Identify which cell holds the provided text, then report its (X, Y) central coordinate. 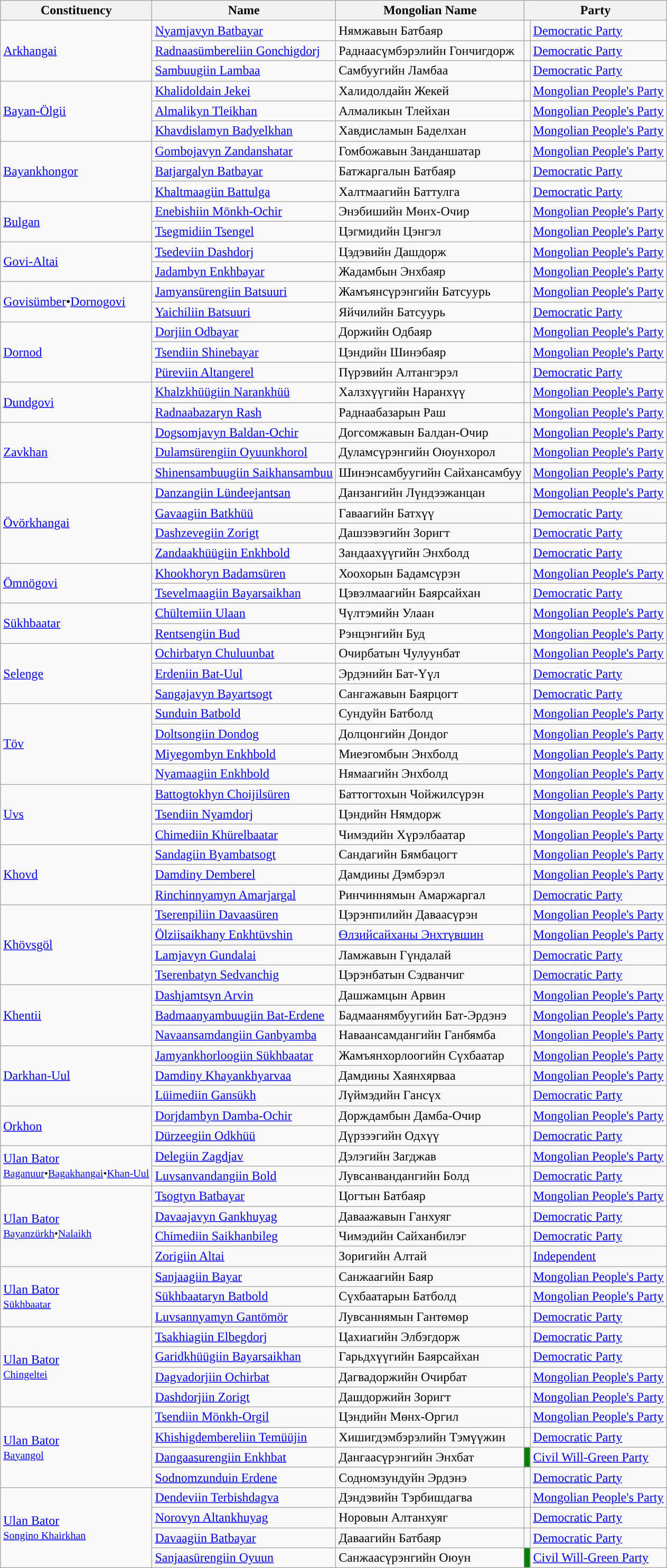
Sanjaasürengiin Oyuun (244, 1558)
Dagvadorjiin Ochirbat (244, 1377)
Gavaagiin Batkhüü (244, 513)
Khövsgöl (76, 945)
Chimediin Khürelbaatar (244, 834)
Lamjavyn Gundalai (244, 955)
Чүлтэмийн Улаан (430, 613)
Доржийн Одбаяр (430, 332)
Наваансамдангийн Ганбямба (430, 1035)
Khentii (76, 1015)
Цогтын Батбаяр (430, 1196)
Жадамбын Энхбаяр (430, 272)
Almalikyn Tleikhan (244, 111)
Даваажавын Ганхуяг (430, 1216)
Sanjaagiin Bayar (244, 1277)
Дашзэвэгийн Зоригт (430, 533)
Дашжамцын Арвин (430, 995)
Radnaabazaryn Rash (244, 412)
Delegiin Zagdjav (244, 1156)
Даваагийн Батбаяр (430, 1538)
Tsogtyn Batbayar (244, 1196)
Doltsongiin Dondog (244, 734)
Chültemiin Ulaan (244, 613)
Jamyansürengiin Batsuuri (244, 292)
Rinchinnyamyn Amarjargal (244, 895)
Battogtokhyn Choijilsüren (244, 794)
Jamyankhorloogiin Sükhbaatar (244, 1055)
Санжаасүрэнгийн Оюун (430, 1558)
Bayan-Ölgii (76, 111)
Erdeniin Bat-Uul (244, 674)
Enebishiin Mönkh-Ochir (244, 211)
Цэрэнбатын Сэдванчиг (430, 975)
Догсомжавын Балдан-Очир (430, 432)
Tsendiin Mönkh-Orgil (244, 1417)
Davaagiin Batbayar (244, 1538)
Дорждамбын Дамба-Очир (430, 1116)
Danzangiin Lündeejantsan (244, 493)
Dorjdambyn Damba-Ochir (244, 1116)
Цэрэнпилийн Даваасүрэн (430, 915)
Rentsengiin Bud (244, 634)
Данзангийн Лүндээжанцан (430, 493)
Luvsannyamyn Gantömör (244, 1317)
Gombojavyn Zandanshatar (244, 151)
Tsakhiagiin Elbegdorj (244, 1337)
Khalzkhüügiin Narankhüü (244, 392)
Shinensambuugiin Saikhansambuu (244, 473)
Батжаргалын Батбаяр (430, 171)
Nyamjavyn Batbayar (244, 31)
Сангажавын Баярцогт (430, 694)
Khovd (76, 874)
Batjargalyn Batbayar (244, 171)
Tsevelmaagiin Bayarsaikhan (244, 593)
Цэндийн Нямдорж (430, 814)
Tserenbatyn Sedvanchig (244, 975)
Selenge (76, 674)
Dürzeegiin Odkhüü (244, 1136)
Badmaanyambuugiin Bat-Erdene (244, 1015)
Дамдины Хаянхярваа (430, 1075)
Лүймэдийн Гансүх (430, 1095)
Ринчиннямын Амаржаргал (430, 895)
Самбуугийн Ламбаа (430, 71)
Töv (76, 744)
Dashdorjiin Zorigt (244, 1397)
Dogsomjavyn Baldan-Ochir (244, 432)
Constituency (76, 11)
Khookhoryn Badamsüren (244, 573)
Шинэнсамбуугийн Сайхансамбуу (430, 473)
Dornod (76, 352)
Party (596, 11)
Bulgan (76, 221)
Zandaakhüügiin Enkhbold (244, 553)
Dorjiin Odbayar (244, 332)
Lüimediin Gansükh (244, 1095)
Гаваагийн Батхүү (430, 513)
Гомбожавын Занданшатар (430, 151)
Dulamsürengiin Oyuunkhorol (244, 452)
Chimediin Saikhanbileg (244, 1236)
Ochirbatyn Chuluunbat (244, 654)
Цэндийн Шинэбаяр (430, 352)
Сандагийн Бямбацогт (430, 854)
Övörkhangai (76, 523)
Nyamaagiin Enkhbold (244, 774)
Өлзийсайханы Энхтүвшин (430, 935)
Luvsanvandangiin Bold (244, 1176)
Jadambyn Enkhbayar (244, 272)
Бадмаанямбуугийн Бат-Эрдэнэ (430, 1015)
Tsedeviin Dashdorj (244, 252)
Damdiny Khayankhyarvaa (244, 1075)
Yaichiliin Batsuuri (244, 312)
Ulan BatorBayanzürkh•Nalaikh (76, 1226)
Цэндийн Мөнх-Оргил (430, 1417)
Алмаликын Тлейхан (430, 111)
Damdiny Demberel (244, 874)
Tsendiin Shinebayar (244, 352)
Radnaasümbereliin Gonchigdorj (244, 51)
Sükhbaataryn Batbold (244, 1297)
Ulan BatorSongino Khairkhan (76, 1527)
Mongolian Name (430, 11)
Пүрэвийн Алтангэрэл (430, 372)
Дамдины Дэмбэрэл (430, 874)
Эрдэнийн Бат-Үүл (430, 674)
Ulan BatorChingeltei (76, 1367)
Orkhon (76, 1126)
Лувсаннямын Гантөмөр (430, 1317)
Darkhan-Uul (76, 1075)
Püreviin Altangerel (244, 372)
Чимэдийн Сайханбилэг (430, 1236)
Зоригийн Алтай (430, 1257)
Раднаасүмбэрэлийн Гончигдорж (430, 51)
Долцонгийн Дондог (430, 734)
Dangaasurengiin Enkhbat (244, 1457)
Санжаагийн Баяр (430, 1277)
Ömnögovi (76, 583)
Дашдоржийн Зоригт (430, 1397)
Sodnomzunduin Erdene (244, 1477)
Ulan BatorBaganuur•Bagakhangai•Khan-Uul (76, 1166)
Рэнцэнгийн Буд (430, 634)
Миеэгомбын Энхболд (430, 754)
Хоохорын Бадамсүрэн (430, 573)
Сүхбаатарын Батболд (430, 1297)
Navaansamdangiin Ganbyamba (244, 1035)
Дагвадоржийн Очирбат (430, 1377)
Khavdislamyn Badyelkhan (244, 131)
Чимэдийн Хүрэлбаатар (430, 834)
Цэвэлмаагийн Баярсайхан (430, 593)
Дуламсүрэнгийн Оюунхорол (430, 452)
Очирбатын Чулуунбат (430, 654)
Khalidoldain Jekei (244, 91)
Govi-Altai (76, 262)
Хишигдэмбэрэлийн Тэмүүжин (430, 1437)
Khaltmaagiin Battulga (244, 191)
Ламжавын Гүндалай (430, 955)
Tsendiin Nyamdorj (244, 814)
Халзхүүгийн Наранхүү (430, 392)
Sangajavyn Bayartsogt (244, 694)
Баттогтохын Чойжилсүрэн (430, 794)
Содномзундуйн Эрдэнэ (430, 1477)
Цэдэвийн Дашдорж (430, 252)
Цэгмидийн Цэнгэл (430, 231)
Sükhbaatar (76, 624)
Халтмаагийн Баттулга (430, 191)
Independent (598, 1257)
Miyegombyn Enkhbold (244, 754)
Bayankhongor (76, 171)
Нямаагийн Энхболд (430, 774)
Халидолдайн Жекей (430, 91)
Ölziisaikhany Enkhtüvshin (244, 935)
Sambuugiin Lambaa (244, 71)
Tserenpiliin Davaasüren (244, 915)
Дүрзээгийн Одхүү (430, 1136)
Norovyn Altankhuyag (244, 1517)
Ulan BatorSükhbaatar (76, 1297)
Garidkhüügiin Bayarsaikhan (244, 1357)
Arkhangai (76, 51)
Дэлэгийн Загджав (430, 1156)
Tsegmidiin Tsengel (244, 231)
Жамъянхорлоогийн Сүхбаатар (430, 1055)
Govisümber•Dornogovi (76, 302)
Норовын Алтанхуяг (430, 1517)
Лувсанвандангийн Болд (430, 1176)
Dendeviin Terbishdagva (244, 1497)
Dundgovi (76, 402)
Khishigdembereliin Temüüjin (244, 1437)
Гарьдхүүгийн Баярсайхан (430, 1357)
Uvs (76, 814)
Цахиагийн Элбэгдорж (430, 1337)
Дангаасүрэнгийн Энхбат (430, 1457)
Зандаахүүгийн Энхболд (430, 553)
Раднаабазарын Раш (430, 412)
Энэбишийн Мөнх-Очир (430, 211)
Ulan BatorBayangol (76, 1447)
Жамъянсүрэнгийн Батсуурь (430, 292)
Dashzevegiin Zorigt (244, 533)
Zavkhan (76, 452)
Нямжавын Батбаяр (430, 31)
Sandagiin Byambatsogt (244, 854)
Davaajavyn Gankhuyag (244, 1216)
Дэндэвийн Тэрбишдагва (430, 1497)
Dashjamtsyn Arvin (244, 995)
Хавдисламын Баделхан (430, 131)
Сундуйн Батболд (430, 714)
Zorigiin Altai (244, 1257)
Sunduin Batbold (244, 714)
Яйчилийн Батсуурь (430, 312)
Name (244, 11)
